Find where the given text appears and provide that cell's center as (X, Y) coordinate. 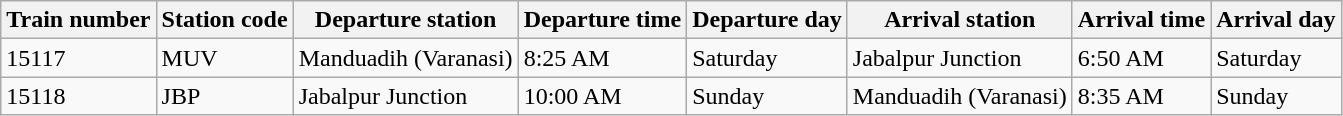
Departure day (768, 20)
MUV (224, 58)
15117 (78, 58)
Departure time (602, 20)
Station code (224, 20)
8:25 AM (602, 58)
8:35 AM (1141, 96)
Train number (78, 20)
15118 (78, 96)
Arrival time (1141, 20)
Arrival day (1276, 20)
6:50 AM (1141, 58)
JBP (224, 96)
Arrival station (960, 20)
10:00 AM (602, 96)
Departure station (406, 20)
